Detect which cell encompasses the target text, then output its (X, Y) center coordinate. 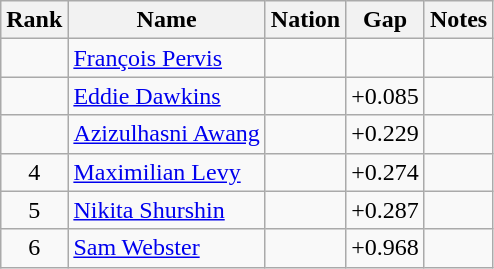
+0.968 (386, 248)
+0.085 (386, 96)
Notes (458, 20)
Sam Webster (166, 248)
Maximilian Levy (166, 172)
6 (34, 248)
Gap (386, 20)
4 (34, 172)
+0.274 (386, 172)
Rank (34, 20)
+0.287 (386, 210)
+0.229 (386, 134)
Name (166, 20)
Azizulhasni Awang (166, 134)
Nation (305, 20)
Eddie Dawkins (166, 96)
5 (34, 210)
Nikita Shurshin (166, 210)
François Pervis (166, 58)
